Identify which cell holds the provided text, then report its [X, Y] central coordinate. 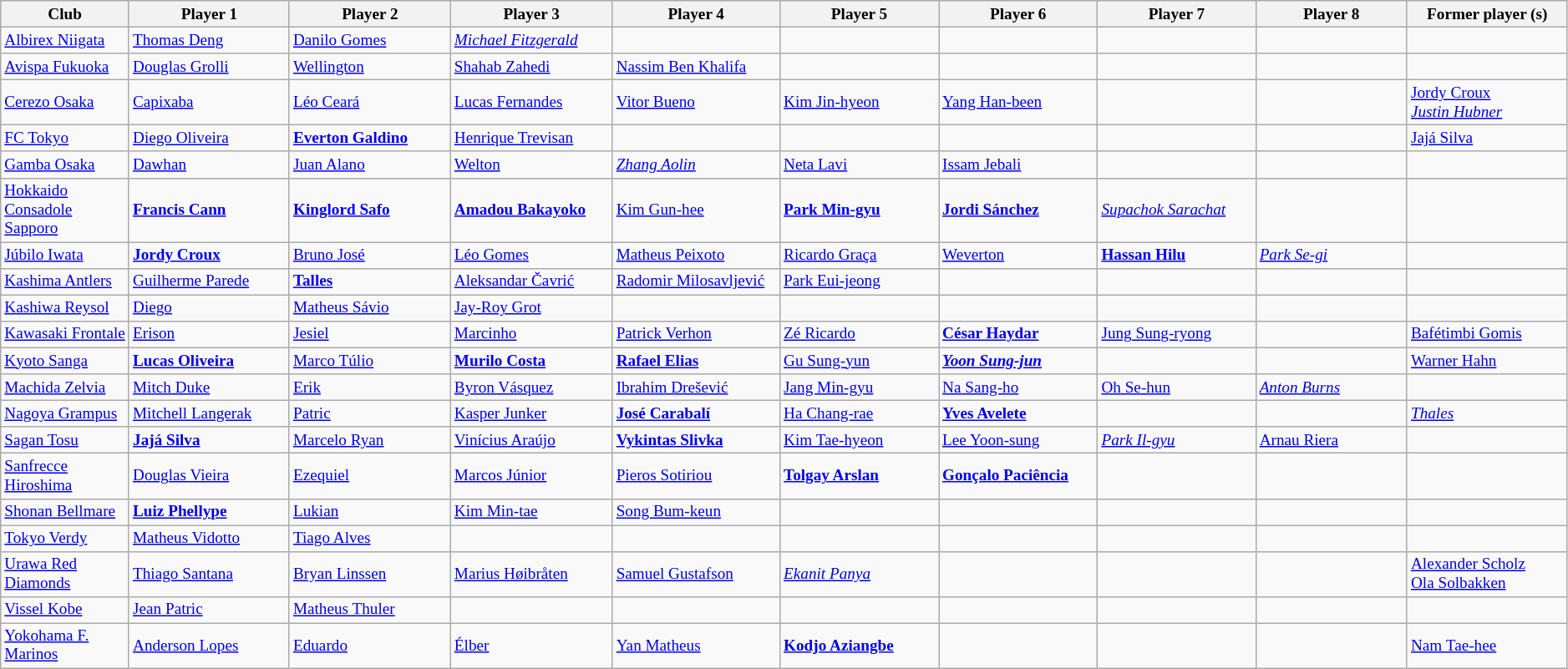
Douglas Vieira [209, 476]
Player 7 [1176, 14]
Jordi Sánchez [1018, 210]
Diego Oliveira [209, 139]
Amadou Bakayoko [531, 210]
Samuel Gustafson [696, 574]
Matheus Vidotto [209, 538]
Yang Han-been [1018, 102]
Alexander Scholz Ola Solbakken [1487, 574]
Rafael Elias [696, 361]
Ibrahim Drešević [696, 388]
Kim Gun-hee [696, 210]
Pieros Sotiriou [696, 476]
Dawhan [209, 165]
Hokkaido Consadole Sapporo [65, 210]
Capixaba [209, 102]
Park Eui-jeong [860, 281]
Ekanit Panya [860, 574]
Gonçalo Paciência [1018, 476]
Tolgay Arslan [860, 476]
Player 1 [209, 14]
Welton [531, 165]
Matheus Peixoto [696, 256]
Radomir Milosavljević [696, 281]
Gu Sung-yun [860, 361]
Léo Ceará [369, 102]
Shonan Bellmare [65, 512]
Jordy Croux [209, 256]
Urawa Red Diamonds [65, 574]
Player 2 [369, 14]
Michael Fitzgerald [531, 40]
Yoon Sung-jun [1018, 361]
Júbilo Iwata [65, 256]
Player 3 [531, 14]
Henrique Trevisan [531, 139]
Weverton [1018, 256]
Patrick Verhon [696, 334]
Albirex Niigata [65, 40]
Élber [531, 646]
Jay-Roy Grot [531, 308]
Lukian [369, 512]
Jordy Croux Justin Hubner [1487, 102]
Player 4 [696, 14]
Vinícius Araújo [531, 440]
Kim Tae-hyeon [860, 440]
Francis Cann [209, 210]
Issam Jebali [1018, 165]
Guilherme Parede [209, 281]
César Haydar [1018, 334]
Park Il-gyu [1176, 440]
Park Min-gyu [860, 210]
Diego [209, 308]
Bryan Linssen [369, 574]
Erison [209, 334]
Murilo Costa [531, 361]
Bruno José [369, 256]
Hassan Hilu [1176, 256]
Tiago Alves [369, 538]
Lucas Oliveira [209, 361]
Marius Høibråten [531, 574]
Ha Chang-rae [860, 413]
Lucas Fernandes [531, 102]
Jung Sung-ryong [1176, 334]
Gamba Osaka [65, 165]
Marco Túlio [369, 361]
Jean Patric [209, 610]
Thiago Santana [209, 574]
Park Se-gi [1332, 256]
Everton Galdino [369, 139]
Nassim Ben Khalifa [696, 67]
Mitch Duke [209, 388]
Wellington [369, 67]
Former player (s) [1487, 14]
Warner Hahn [1487, 361]
Eduardo [369, 646]
Zhang Aolin [696, 165]
Sanfrecce Hiroshima [65, 476]
Kawasaki Frontale [65, 334]
Talles [369, 281]
Jang Min-gyu [860, 388]
Supachok Sarachat [1176, 210]
Club [65, 14]
Shahab Zahedi [531, 67]
Player 8 [1332, 14]
Sagan Tosu [65, 440]
Aleksandar Čavrić [531, 281]
Vissel Kobe [65, 610]
Ricardo Graça [860, 256]
Marcos Júnior [531, 476]
Kinglord Safo [369, 210]
Kim Jin-hyeon [860, 102]
Matheus Thuler [369, 610]
Anderson Lopes [209, 646]
Jesiel [369, 334]
Douglas Grolli [209, 67]
FC Tokyo [65, 139]
Vitor Bueno [696, 102]
Thomas Deng [209, 40]
Avispa Fukuoka [65, 67]
Kashima Antlers [65, 281]
Lee Yoon-sung [1018, 440]
Anton Burns [1332, 388]
Léo Gomes [531, 256]
Marcelo Ryan [369, 440]
Bafétimbi Gomis [1487, 334]
Zé Ricardo [860, 334]
Cerezo Osaka [65, 102]
Kyoto Sanga [65, 361]
Kasper Junker [531, 413]
José Carabalí [696, 413]
Juan Alano [369, 165]
Na Sang-ho [1018, 388]
Patric [369, 413]
Danilo Gomes [369, 40]
Oh Se-hun [1176, 388]
Mitchell Langerak [209, 413]
Byron Vásquez [531, 388]
Kodjo Aziangbe [860, 646]
Matheus Sávio [369, 308]
Nam Tae-hee [1487, 646]
Luiz Phellype [209, 512]
Machida Zelvia [65, 388]
Arnau Riera [1332, 440]
Ezequiel [369, 476]
Player 6 [1018, 14]
Nagoya Grampus [65, 413]
Yokohama F. Marinos [65, 646]
Kim Min-tae [531, 512]
Neta Lavi [860, 165]
Tokyo Verdy [65, 538]
Player 5 [860, 14]
Yves Avelete [1018, 413]
Marcinho [531, 334]
Vykintas Slivka [696, 440]
Erik [369, 388]
Kashiwa Reysol [65, 308]
Yan Matheus [696, 646]
Song Bum-keun [696, 512]
Thales [1487, 413]
